Detect which cell encompasses the target text, then output its (X, Y) center coordinate. 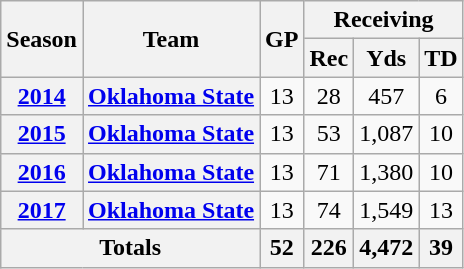
2017 (42, 210)
1,549 (386, 210)
Totals (130, 248)
GP (282, 39)
1,380 (386, 172)
2014 (42, 96)
71 (329, 172)
74 (329, 210)
2016 (42, 172)
Team (170, 39)
TD (441, 58)
1,087 (386, 134)
53 (329, 134)
28 (329, 96)
Rec (329, 58)
457 (386, 96)
52 (282, 248)
39 (441, 248)
Yds (386, 58)
6 (441, 96)
4,472 (386, 248)
Season (42, 39)
2015 (42, 134)
226 (329, 248)
Receiving (384, 20)
